Search for the cell housing the specified text and yield its (x, y) center coordinate. 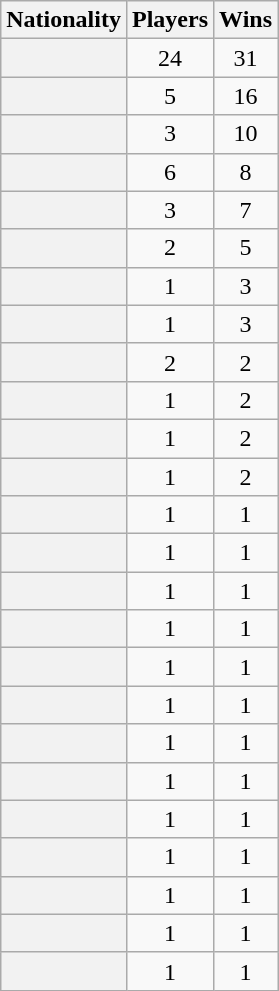
16 (246, 96)
6 (170, 172)
24 (170, 58)
10 (246, 134)
7 (246, 210)
Nationality (64, 20)
Players (170, 20)
8 (246, 172)
31 (246, 58)
Wins (246, 20)
